Extract the (X, Y) coordinate from the center of the cell holding the provided text.  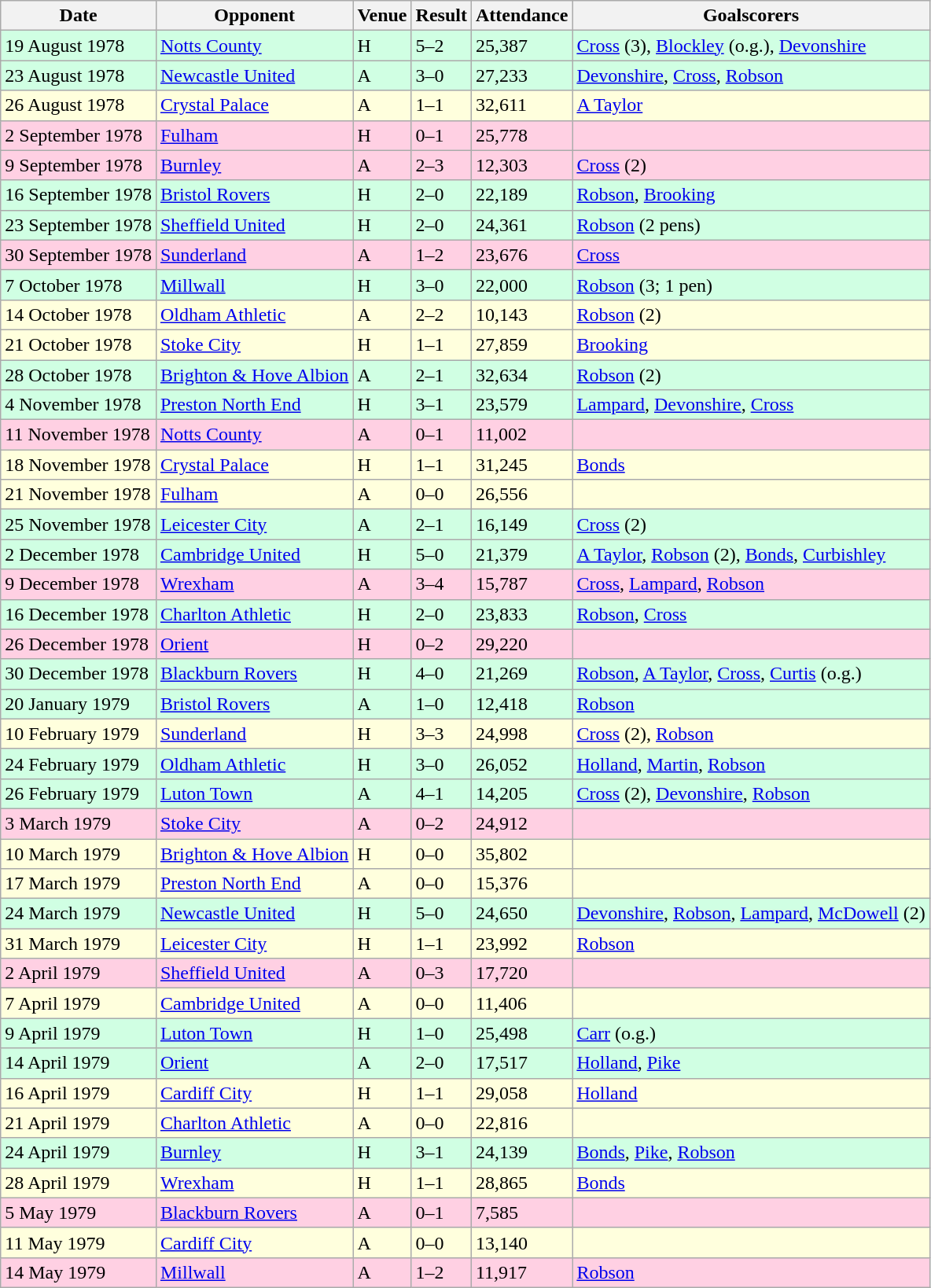
35,802 (521, 853)
30 September 1978 (79, 255)
24 April 1979 (79, 1153)
4–1 (441, 793)
21 April 1979 (79, 1123)
21 October 1978 (79, 344)
17,720 (521, 973)
11,406 (521, 1003)
Holland (751, 1093)
Lampard, Devonshire, Cross (751, 405)
Robson (2 pens) (751, 225)
2 September 1978 (79, 135)
7,585 (521, 1213)
Date (79, 16)
32,634 (521, 375)
2 December 1978 (79, 554)
26,556 (521, 495)
Goalscorers (751, 16)
Cross (751, 255)
14 April 1979 (79, 1063)
Brooking (751, 344)
17 March 1979 (79, 884)
28,865 (521, 1183)
23 August 1978 (79, 75)
17,517 (521, 1063)
Cross (2), Devonshire, Robson (751, 793)
A Taylor, Robson (2), Bonds, Curbishley (751, 554)
Robson (3; 1 pen) (751, 285)
21,269 (521, 674)
29,220 (521, 644)
31,245 (521, 465)
24 February 1979 (79, 764)
2 April 1979 (79, 973)
32,611 (521, 105)
9 September 1978 (79, 165)
Holland, Martin, Robson (751, 764)
Robson, Brooking (751, 195)
Result (441, 16)
11,917 (521, 1272)
Cross (3), Blockley (o.g.), Devonshire (751, 46)
15,376 (521, 884)
0–3 (441, 973)
26 December 1978 (79, 644)
24,998 (521, 734)
12,303 (521, 165)
16 December 1978 (79, 614)
10 March 1979 (79, 853)
4–0 (441, 674)
11 November 1978 (79, 435)
Cross, Lampard, Robson (751, 584)
3 March 1979 (79, 823)
7 October 1978 (79, 285)
Attendance (521, 16)
13,140 (521, 1242)
26 August 1978 (79, 105)
9 December 1978 (79, 584)
Devonshire, Cross, Robson (751, 75)
9 April 1979 (79, 1033)
24,361 (521, 225)
16,149 (521, 524)
10 February 1979 (79, 734)
25,498 (521, 1033)
14,205 (521, 793)
28 April 1979 (79, 1183)
27,233 (521, 75)
11 May 1979 (79, 1242)
Robson, Cross (751, 614)
3–4 (441, 584)
25 November 1978 (79, 524)
23,676 (521, 255)
14 October 1978 (79, 315)
A Taylor (751, 105)
23,579 (521, 405)
2–3 (441, 165)
26,052 (521, 764)
24,912 (521, 823)
18 November 1978 (79, 465)
27,859 (521, 344)
21,379 (521, 554)
29,058 (521, 1093)
25,387 (521, 46)
22,000 (521, 285)
23,992 (521, 944)
Robson, A Taylor, Cross, Curtis (o.g.) (751, 674)
22,816 (521, 1123)
7 April 1979 (79, 1003)
5 May 1979 (79, 1213)
11,002 (521, 435)
23 September 1978 (79, 225)
14 May 1979 (79, 1272)
Opponent (254, 16)
10,143 (521, 315)
16 April 1979 (79, 1093)
4 November 1978 (79, 405)
Venue (382, 16)
2–2 (441, 315)
28 October 1978 (79, 375)
21 November 1978 (79, 495)
15,787 (521, 584)
16 September 1978 (79, 195)
Cross (2), Robson (751, 734)
30 December 1978 (79, 674)
5–2 (441, 46)
24,650 (521, 914)
3–3 (441, 734)
20 January 1979 (79, 704)
24 March 1979 (79, 914)
23,833 (521, 614)
31 March 1979 (79, 944)
19 August 1978 (79, 46)
12,418 (521, 704)
Holland, Pike (751, 1063)
Bonds, Pike, Robson (751, 1153)
Carr (o.g.) (751, 1033)
22,189 (521, 195)
26 February 1979 (79, 793)
Devonshire, Robson, Lampard, McDowell (2) (751, 914)
25,778 (521, 135)
24,139 (521, 1153)
